Provide the [x, y] coordinate of the cell's center where the given text is located.  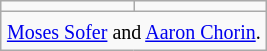
Moses Sofer and Aaron Chorin. [134, 31]
